Provide the (x, y) coordinate of the cell's center where the given text is located.  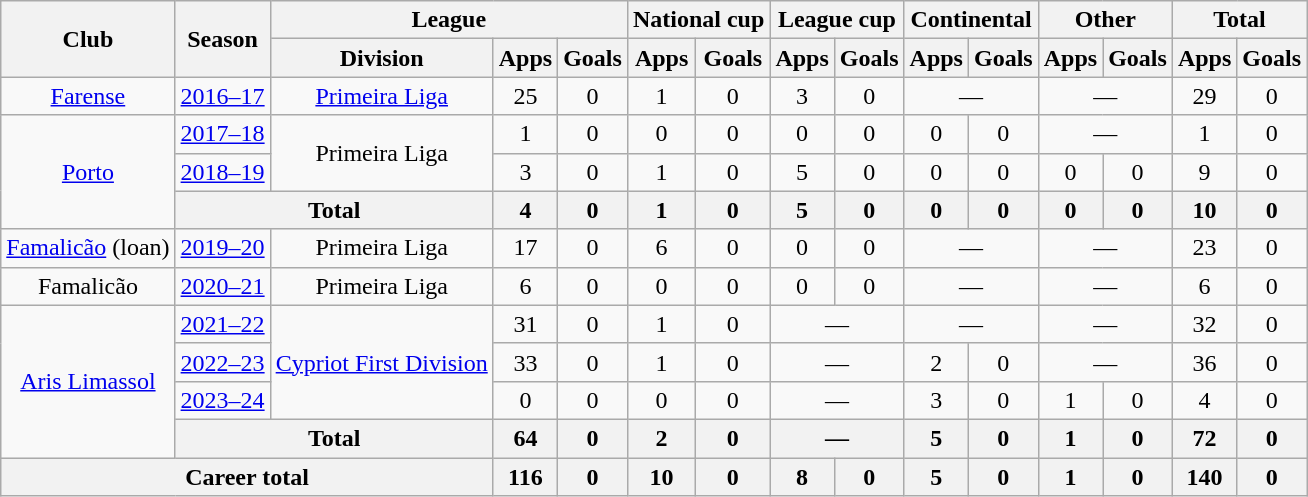
8 (802, 477)
23 (1204, 248)
Famalicão (loan) (88, 248)
72 (1204, 438)
2022–23 (222, 362)
33 (525, 362)
2016–17 (222, 96)
Division (382, 58)
2018–19 (222, 172)
Career total (247, 477)
2021–22 (222, 324)
Famalicão (88, 286)
116 (525, 477)
Porto (88, 172)
League (448, 20)
31 (525, 324)
Cypriot First Division (382, 362)
2017–18 (222, 134)
36 (1204, 362)
Continental (971, 20)
140 (1204, 477)
National cup (698, 20)
Season (222, 39)
League cup (837, 20)
2020–21 (222, 286)
17 (525, 248)
Farense (88, 96)
2019–20 (222, 248)
Other (1105, 20)
64 (525, 438)
25 (525, 96)
29 (1204, 96)
Club (88, 39)
Aris Limassol (88, 381)
9 (1204, 172)
2023–24 (222, 400)
32 (1204, 324)
